From the cell containing the given text, extract its center point as [x, y] coordinate. 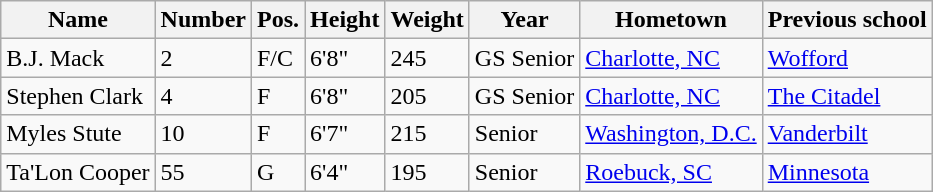
Name [78, 20]
Weight [427, 20]
Hometown [671, 20]
The Citadel [847, 96]
245 [427, 58]
Height [345, 20]
Ta'Lon Cooper [78, 172]
Myles Stute [78, 134]
205 [427, 96]
Year [524, 20]
Stephen Clark [78, 96]
2 [203, 58]
Wofford [847, 58]
215 [427, 134]
Minnesota [847, 172]
6'4" [345, 172]
F/C [278, 58]
Vanderbilt [847, 134]
G [278, 172]
Pos. [278, 20]
55 [203, 172]
Roebuck, SC [671, 172]
B.J. Mack [78, 58]
4 [203, 96]
195 [427, 172]
Previous school [847, 20]
6'7" [345, 134]
Washington, D.C. [671, 134]
10 [203, 134]
Number [203, 20]
